Scan for the cell matching the given text and deliver its (X, Y) coordinate at center. 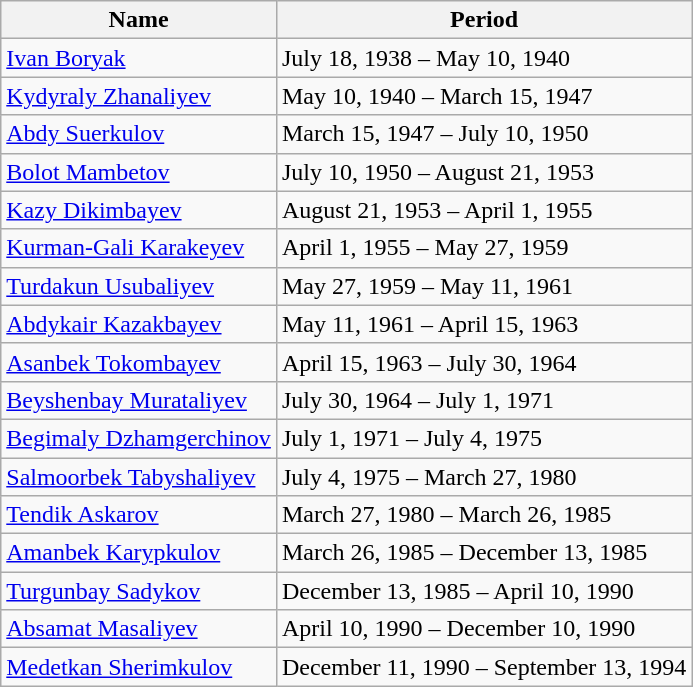
April 10, 1990 – December 10, 1990 (484, 629)
Asanbek Tokombayev (139, 362)
Beyshenbay Murataliyev (139, 400)
Tendik Askarov (139, 515)
March 26, 1985 – December 13, 1985 (484, 553)
Kydyraly Zhanaliyev (139, 96)
Bolot Mambetov (139, 172)
Name (139, 20)
Turdakun Usubaliyev (139, 286)
Period (484, 20)
December 11, 1990 – September 13, 1994 (484, 667)
Abdy Suerkulov (139, 134)
August 21, 1953 – April 1, 1955 (484, 210)
July 10, 1950 – August 21, 1953 (484, 172)
March 15, 1947 – July 10, 1950 (484, 134)
July 4, 1975 – March 27, 1980 (484, 477)
December 13, 1985 – April 10, 1990 (484, 591)
May 27, 1959 – May 11, 1961 (484, 286)
March 27, 1980 – March 26, 1985 (484, 515)
Abdykair Kazakbayev (139, 324)
Absamat Masaliyev (139, 629)
July 18, 1938 – May 10, 1940 (484, 58)
Turgunbay Sadykov (139, 591)
Kurman-Gali Karakeyev (139, 248)
May 11, 1961 – April 15, 1963 (484, 324)
July 1, 1971 – July 4, 1975 (484, 438)
Amanbek Karypkulov (139, 553)
Salmoorbek Tabyshaliyev (139, 477)
Ivan Boryak (139, 58)
April 15, 1963 – July 30, 1964 (484, 362)
Kazy Dikimbayev (139, 210)
Begimaly Dzhamgerchinov (139, 438)
April 1, 1955 – May 27, 1959 (484, 248)
Medetkan Sherimkulov (139, 667)
May 10, 1940 – March 15, 1947 (484, 96)
July 30, 1964 – July 1, 1971 (484, 400)
